Extract the (x, y) coordinate from the center of the cell holding the provided text.  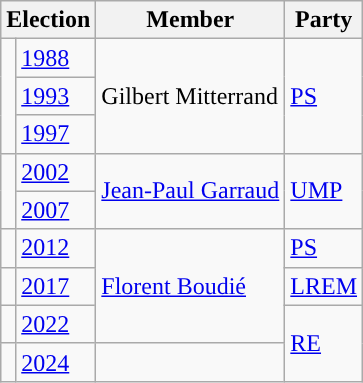
Jean-Paul Garraud (190, 191)
2017 (56, 286)
1997 (56, 134)
Election (48, 20)
1993 (56, 96)
Party (324, 20)
1988 (56, 58)
2007 (56, 210)
Gilbert Mitterrand (190, 96)
RE (324, 343)
Florent Boudié (190, 286)
2002 (56, 172)
2024 (56, 362)
2012 (56, 248)
LREM (324, 286)
Member (190, 20)
UMP (324, 191)
2022 (56, 324)
